Provide the (X, Y) coordinate of the cell's center where the given text is located.  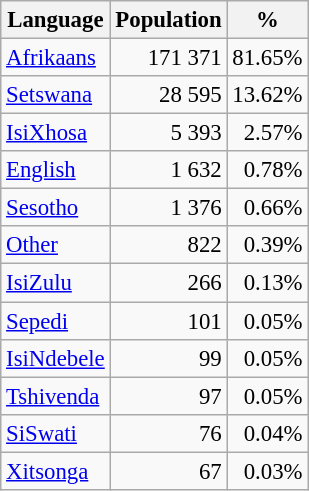
Language (56, 20)
Tshivenda (56, 396)
1 376 (168, 208)
Sepedi (56, 321)
English (56, 170)
0.78% (268, 170)
Sesotho (56, 208)
67 (168, 471)
0.13% (268, 283)
Other (56, 245)
99 (168, 358)
0.66% (268, 208)
IsiXhosa (56, 133)
266 (168, 283)
% (268, 20)
SiSwati (56, 433)
81.65% (268, 58)
101 (168, 321)
0.39% (268, 245)
IsiZulu (56, 283)
28 595 (168, 95)
822 (168, 245)
0.04% (268, 433)
Afrikaans (56, 58)
97 (168, 396)
5 393 (168, 133)
Setswana (56, 95)
Xitsonga (56, 471)
Population (168, 20)
76 (168, 433)
171 371 (168, 58)
2.57% (268, 133)
IsiNdebele (56, 358)
0.03% (268, 471)
1 632 (168, 170)
13.62% (268, 95)
